From the cell containing the given text, extract its center point as (x, y) coordinate. 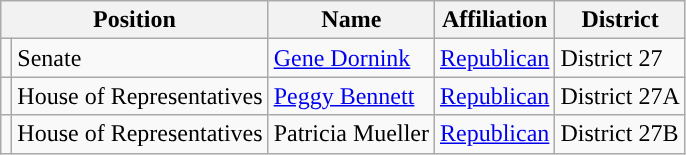
District 27 (620, 58)
Patricia Mueller (351, 134)
District (620, 20)
Peggy Bennett (351, 96)
Gene Dornink (351, 58)
District 27B (620, 134)
Position (134, 20)
Senate (140, 58)
Affiliation (494, 20)
District 27A (620, 96)
Name (351, 20)
